For the text-containing cell, return its midpoint in [X, Y] coordinate format. 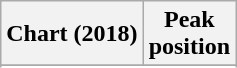
Chart (2018) [72, 34]
Peakposition [189, 34]
